Determine the [x, y] coordinate at the center of the cell enclosing the given text.  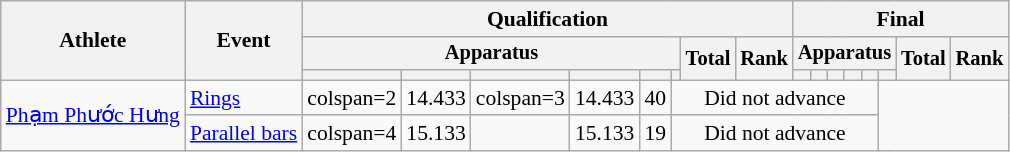
Final [900, 19]
Event [244, 40]
Rings [244, 98]
Qualification [548, 19]
Phạm Phước Hưng [93, 116]
colspan=2 [352, 98]
Parallel bars [244, 134]
19 [655, 134]
Athlete [93, 40]
colspan=3 [520, 98]
40 [655, 98]
colspan=4 [352, 134]
